From the cell containing the given text, extract its center point as [x, y] coordinate. 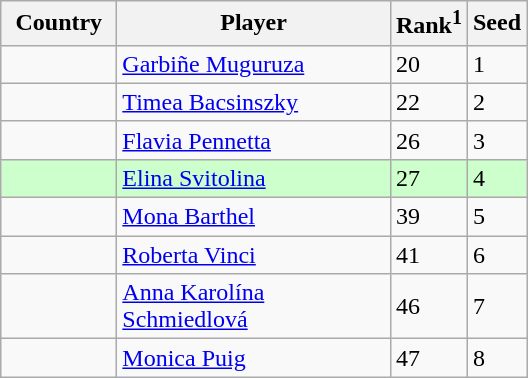
Country [59, 24]
4 [496, 178]
6 [496, 255]
Monica Puig [254, 358]
Rank1 [428, 24]
Player [254, 24]
39 [428, 217]
41 [428, 255]
Mona Barthel [254, 217]
8 [496, 358]
3 [496, 140]
Timea Bacsinszky [254, 102]
2 [496, 102]
20 [428, 64]
1 [496, 64]
Roberta Vinci [254, 255]
27 [428, 178]
Anna Karolína Schmiedlová [254, 306]
5 [496, 217]
Seed [496, 24]
Garbiñe Muguruza [254, 64]
26 [428, 140]
47 [428, 358]
Flavia Pennetta [254, 140]
Elina Svitolina [254, 178]
46 [428, 306]
7 [496, 306]
22 [428, 102]
